Detect which cell encompasses the target text, then output its [X, Y] center coordinate. 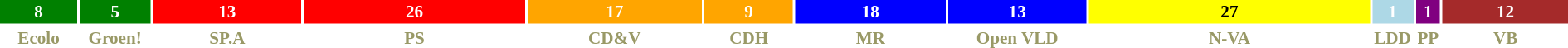
27 [1230, 12]
18 [870, 12]
5 [114, 12]
17 [614, 12]
9 [748, 12]
26 [415, 12]
12 [1505, 12]
8 [38, 12]
